From the cell containing the given text, extract its center point as [x, y] coordinate. 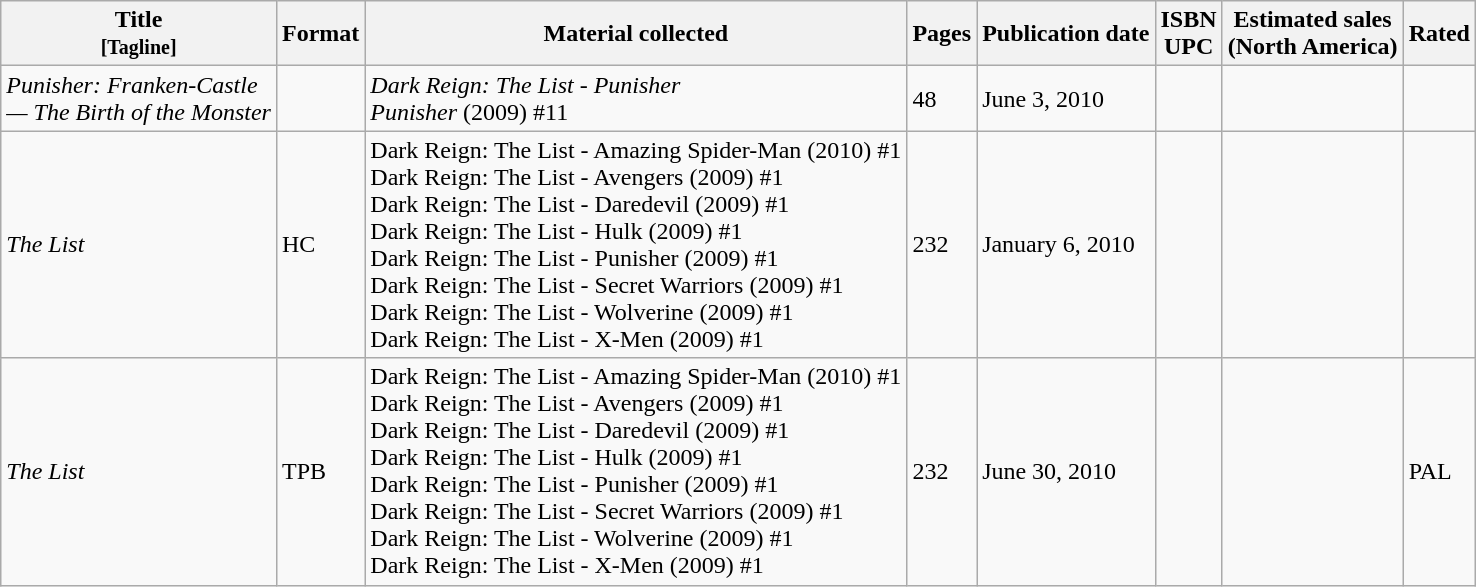
Pages [942, 34]
January 6, 2010 [1066, 244]
Publication date [1066, 34]
Dark Reign: The List - PunisherPunisher (2009) #11 [636, 98]
Format [320, 34]
June 30, 2010 [1066, 472]
48 [942, 98]
ISBNUPC [1188, 34]
PAL [1439, 472]
Punisher: Franken-Castle— The Birth of the Monster [139, 98]
Title[Tagline] [139, 34]
TPB [320, 472]
Material collected [636, 34]
Estimated sales(North America) [1312, 34]
Rated [1439, 34]
June 3, 2010 [1066, 98]
HC [320, 244]
